Capture the cell that displays the provided text and extract its (x, y) central coordinate. 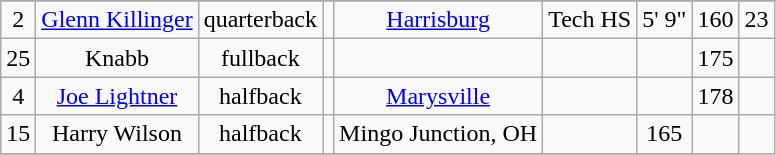
5' 9" (664, 20)
175 (716, 58)
165 (664, 134)
160 (716, 20)
Mingo Junction, OH (438, 134)
178 (716, 96)
Marysville (438, 96)
Knabb (117, 58)
quarterback (260, 20)
23 (756, 20)
Glenn Killinger (117, 20)
15 (18, 134)
Harry Wilson (117, 134)
Tech HS (590, 20)
4 (18, 96)
Harrisburg (438, 20)
Joe Lightner (117, 96)
2 (18, 20)
fullback (260, 58)
25 (18, 58)
